For the text-containing cell, return its midpoint in (x, y) coordinate format. 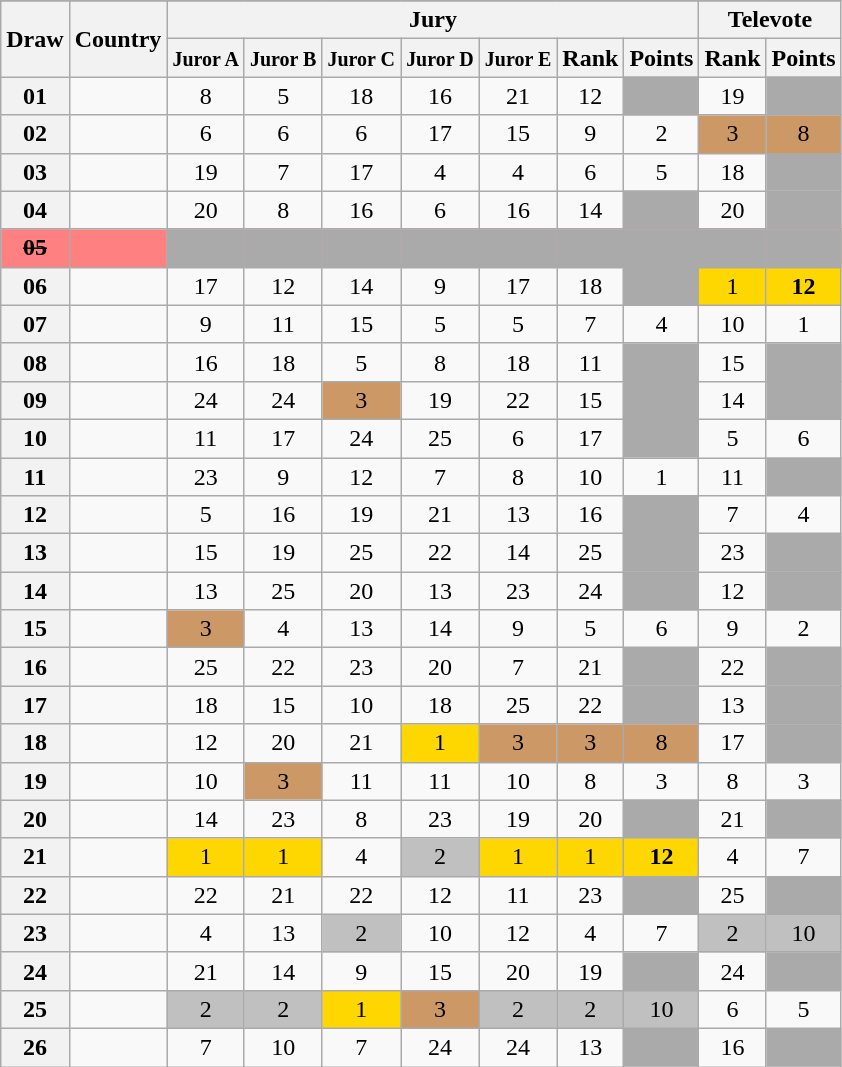
06 (35, 286)
Juror D (440, 58)
08 (35, 362)
Juror B (283, 58)
Juror E (518, 58)
05 (35, 248)
Juror C (362, 58)
Country (118, 39)
02 (35, 134)
26 (35, 1047)
Televote (770, 20)
04 (35, 210)
Juror A (206, 58)
03 (35, 172)
01 (35, 96)
07 (35, 324)
Jury (433, 20)
09 (35, 400)
Draw (35, 39)
